Extract the (x, y) coordinate from the center of the cell holding the provided text.  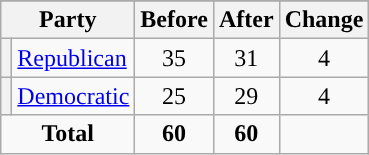
29 (246, 96)
Republican (74, 58)
25 (174, 96)
31 (246, 58)
After (246, 20)
35 (174, 58)
Democratic (74, 96)
Change (324, 20)
Party (68, 20)
Total (68, 134)
Before (174, 20)
